Scan for the cell matching the given text and deliver its [X, Y] coordinate at center. 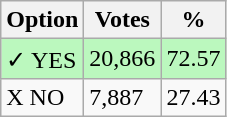
72.57 [194, 59]
% [194, 20]
✓ YES [42, 59]
Votes [122, 20]
X NO [42, 97]
20,866 [122, 59]
27.43 [194, 97]
7,887 [122, 97]
Option [42, 20]
